Provide the (X, Y) coordinate of the cell's center where the given text is located.  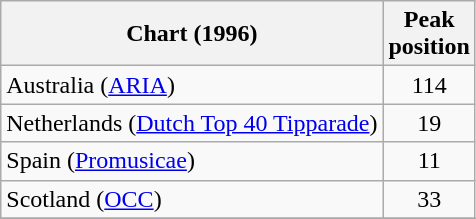
Chart (1996) (192, 34)
114 (429, 85)
11 (429, 161)
19 (429, 123)
33 (429, 199)
Australia (ARIA) (192, 85)
Scotland (OCC) (192, 199)
Spain (Promusicae) (192, 161)
Peakposition (429, 34)
Netherlands (Dutch Top 40 Tipparade) (192, 123)
